Detect which cell encompasses the target text, then output its (X, Y) center coordinate. 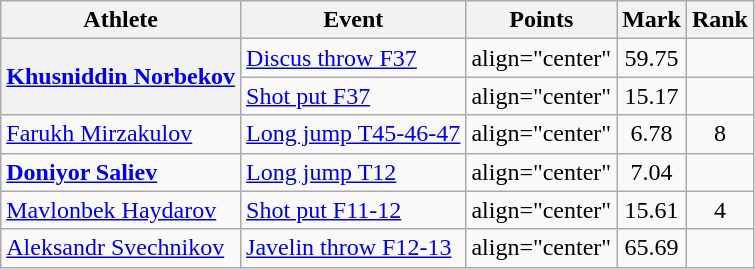
6.78 (652, 134)
4 (720, 210)
65.69 (652, 248)
59.75 (652, 58)
Khusniddin Norbekov (121, 77)
Points (542, 20)
Javelin throw F12-13 (354, 248)
Mavlonbek Haydarov (121, 210)
Discus throw F37 (354, 58)
8 (720, 134)
Farukh Mirzakulov (121, 134)
15.61 (652, 210)
7.04 (652, 172)
Event (354, 20)
Aleksandr Svechnikov (121, 248)
Shot put F37 (354, 96)
Shot put F11-12 (354, 210)
Long jump T12 (354, 172)
Doniyor Saliev (121, 172)
15.17 (652, 96)
Athlete (121, 20)
Long jump T45-46-47 (354, 134)
Mark (652, 20)
Rank (720, 20)
